Extract the (X, Y) coordinate from the center of the cell holding the provided text.  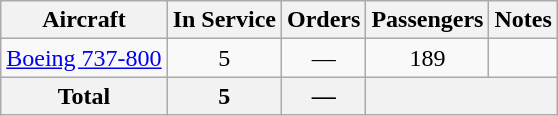
Boeing 737-800 (84, 58)
Notes (523, 20)
189 (428, 58)
Orders (324, 20)
Passengers (428, 20)
In Service (224, 20)
Aircraft (84, 20)
Total (84, 96)
